Locate the cell with the specified text and output its (X, Y) center coordinate. 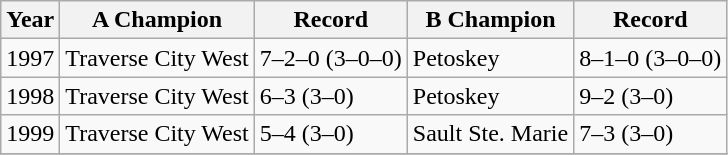
7–2–0 (3–0–0) (330, 58)
6–3 (3–0) (330, 96)
8–1–0 (3–0–0) (650, 58)
1999 (30, 134)
B Champion (490, 20)
A Champion (157, 20)
Year (30, 20)
Sault Ste. Marie (490, 134)
9–2 (3–0) (650, 96)
1998 (30, 96)
5–4 (3–0) (330, 134)
7–3 (3–0) (650, 134)
1997 (30, 58)
